Return [x, y] of the center of cell containing provided text 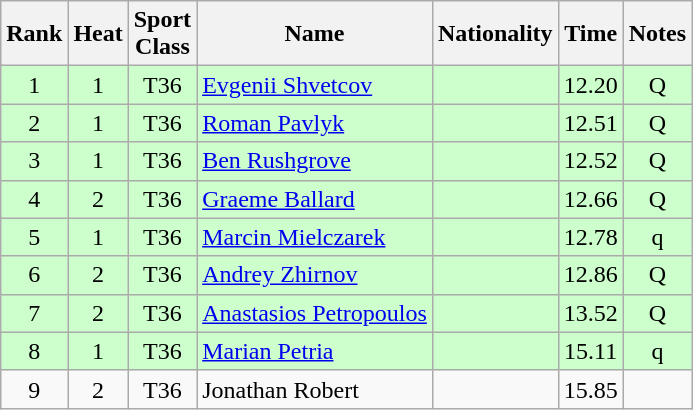
Anastasios Petropoulos [315, 313]
Time [590, 34]
Marcin Mielczarek [315, 237]
Notes [657, 34]
12.66 [590, 199]
Roman Pavlyk [315, 123]
Name [315, 34]
Jonathan Robert [315, 389]
12.20 [590, 85]
8 [34, 351]
12.52 [590, 161]
15.11 [590, 351]
4 [34, 199]
12.78 [590, 237]
12.51 [590, 123]
Ben Rushgrove [315, 161]
Rank [34, 34]
Evgenii Shvetcov [315, 85]
Nationality [495, 34]
9 [34, 389]
3 [34, 161]
5 [34, 237]
Graeme Ballard [315, 199]
6 [34, 275]
12.86 [590, 275]
Heat [98, 34]
Marian Petria [315, 351]
13.52 [590, 313]
7 [34, 313]
15.85 [590, 389]
SportClass [162, 34]
Andrey Zhirnov [315, 275]
